Provide the [X, Y] coordinate of the cell's center where the given text is located.  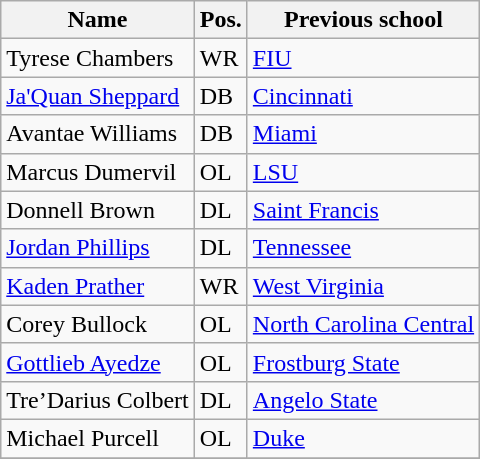
Corey Bullock [98, 324]
Name [98, 20]
Tennessee [363, 248]
Duke [363, 438]
Gottlieb Ayedze [98, 362]
Avantae Williams [98, 134]
Michael Purcell [98, 438]
Ja'Quan Sheppard [98, 96]
Tyrese Chambers [98, 58]
Donnell Brown [98, 210]
Angelo State [363, 400]
Miami [363, 134]
West Virginia [363, 286]
Marcus Dumervil [98, 172]
North Carolina Central [363, 324]
LSU [363, 172]
Saint Francis [363, 210]
Cincinnati [363, 96]
Pos. [220, 20]
FIU [363, 58]
Tre’Darius Colbert [98, 400]
Frostburg State [363, 362]
Previous school [363, 20]
Kaden Prather [98, 286]
Jordan Phillips [98, 248]
